Find where the given text appears and provide that cell's center as (x, y) coordinate. 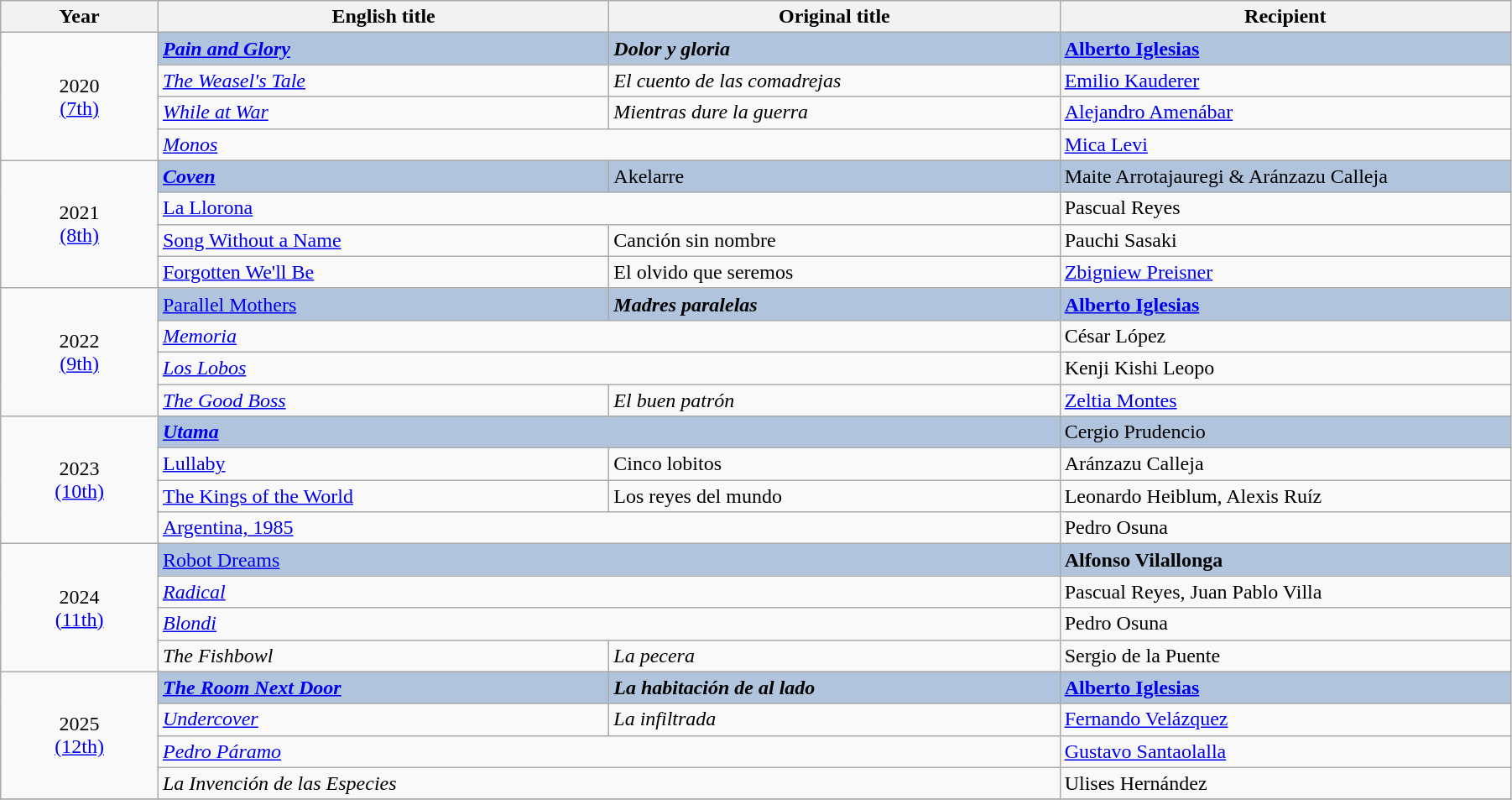
César López (1285, 336)
Argentina, 1985 (609, 528)
Zeltia Montes (1285, 400)
La habitación de al lado (834, 688)
La pecera (834, 656)
2022(9th) (80, 352)
Gustavo Santaolalla (1285, 751)
La Llorona (609, 208)
Aránzazu Calleja (1285, 464)
El olvido que seremos (834, 272)
Recipient (1285, 17)
Akelarre (834, 176)
Robot Dreams (609, 560)
Cergio Prudencio (1285, 432)
Radical (609, 592)
2024(11th) (80, 608)
Kenji Kishi Leopo (1285, 368)
Zbigniew Preisner (1285, 272)
Song Without a Name (383, 240)
Parallel Mothers (383, 304)
2020(7th) (80, 97)
Pascual Reyes, Juan Pablo Villa (1285, 592)
Pauchi Sasaki (1285, 240)
2025(12th) (80, 735)
Leonardo Heiblum, Alexis Ruíz (1285, 496)
Pain and Glory (383, 49)
Madres paralelas (834, 304)
Alfonso Vilallonga (1285, 560)
Los Lobos (609, 368)
El cuento de las comadrejas (834, 81)
The Weasel's Tale (383, 81)
La infiltrada (834, 719)
The Kings of the World (383, 496)
Sergio de la Puente (1285, 656)
English title (383, 17)
Lullaby (383, 464)
Cinco lobitos (834, 464)
Pedro Páramo (609, 751)
Utama (609, 432)
The Room Next Door (383, 688)
The Good Boss (383, 400)
Forgotten We'll Be (383, 272)
Maite Arrotajauregi & Aránzazu Calleja (1285, 176)
Fernando Velázquez (1285, 719)
The Fishbowl (383, 656)
Monos (609, 144)
Undercover (383, 719)
Year (80, 17)
Dolor y gloria (834, 49)
Coven (383, 176)
Mientras dure la guerra (834, 112)
Blondi (609, 624)
Alejandro Amenábar (1285, 112)
Original title (834, 17)
While at War (383, 112)
Pascual Reyes (1285, 208)
Ulises Hernández (1285, 783)
Emilio Kauderer (1285, 81)
La Invención de las Especies (609, 783)
Los reyes del mundo (834, 496)
Canción sin nombre (834, 240)
El buen patrón (834, 400)
Mica Levi (1285, 144)
2021(8th) (80, 224)
Memoria (609, 336)
2023(10th) (80, 480)
